Locate the cell with the specified text and output its (x, y) center coordinate. 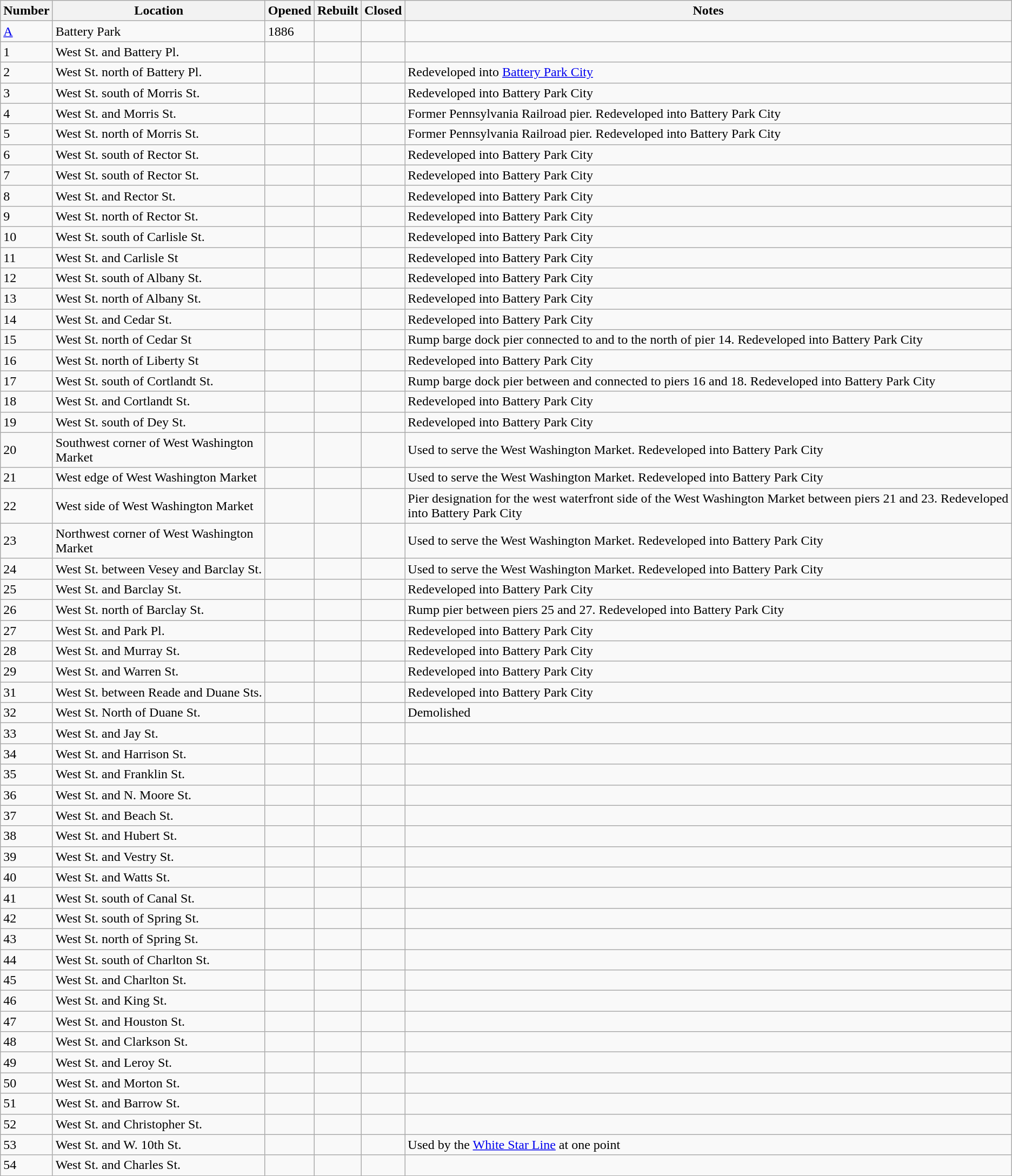
54 (26, 1165)
46 (26, 1001)
37 (26, 816)
West St. south of Charlton St. (159, 959)
Southwest corner of West Washington Market (159, 450)
11 (26, 258)
4 (26, 113)
West St. and Christopher St. (159, 1124)
27 (26, 631)
29 (26, 672)
48 (26, 1042)
West St. and Hubert St. (159, 836)
Opened (290, 11)
West St. and Charlton St. (159, 980)
6 (26, 155)
West St. and Warren St. (159, 672)
Rump barge dock pier connected to and to the north of pier 14. Redeveloped into Battery Park City (708, 340)
20 (26, 450)
West St. and Cedar St. (159, 319)
West St. and Charles St. (159, 1165)
19 (26, 422)
West St. south of Cortlandt St. (159, 381)
18 (26, 402)
2 (26, 72)
West St. north of Morris St. (159, 134)
16 (26, 360)
West St. and Carlisle St (159, 258)
West St. north of Liberty St (159, 360)
Location (159, 11)
12 (26, 278)
14 (26, 319)
17 (26, 381)
Demolished (708, 713)
West St. between Vesey and Barclay St. (159, 569)
West St. south of Morris St. (159, 93)
West St. and Rector St. (159, 196)
1886 (290, 31)
51 (26, 1104)
Number (26, 11)
53 (26, 1145)
28 (26, 651)
35 (26, 774)
44 (26, 959)
Used by the White Star Line at one point (708, 1145)
34 (26, 754)
West St. north of Spring St. (159, 939)
West St. and Murray St. (159, 651)
West St. and Barclay St. (159, 589)
Northwest corner of West Washington Market (159, 540)
40 (26, 877)
West St. and Jay St. (159, 733)
West St. between Reade and Duane Sts. (159, 692)
52 (26, 1124)
36 (26, 795)
West St. and Houston St. (159, 1021)
9 (26, 216)
21 (26, 478)
West St. north of Albany St. (159, 299)
West St. north of Rector St. (159, 216)
Notes (708, 11)
15 (26, 340)
Rebuilt (337, 11)
22 (26, 506)
West St. and Morris St. (159, 113)
Pier designation for the west waterfront side of the West Washington Market between piers 21 and 23. Redeveloped into Battery Park City (708, 506)
West St. south of Dey St. (159, 422)
West St. and Watts St. (159, 877)
8 (26, 196)
West St. and Morton St. (159, 1083)
24 (26, 569)
West St. and Beach St. (159, 816)
5 (26, 134)
West St. and Franklin St. (159, 774)
West St. and W. 10th St. (159, 1145)
3 (26, 93)
West St. and Cortlandt St. (159, 402)
A (26, 31)
West St. north of Barclay St. (159, 610)
West St. and Barrow St. (159, 1104)
13 (26, 299)
West St. and Clarkson St. (159, 1042)
39 (26, 857)
West St. and Leroy St. (159, 1063)
West St. and King St. (159, 1001)
42 (26, 918)
West St. and Vestry St. (159, 857)
West St. south of Spring St. (159, 918)
26 (26, 610)
West edge of West Washington Market (159, 478)
West St. and Harrison St. (159, 754)
West St. north of Battery Pl. (159, 72)
West St. and N. Moore St. (159, 795)
West St. south of Carlisle St. (159, 237)
32 (26, 713)
West St. south of Albany St. (159, 278)
West St. North of Duane St. (159, 713)
23 (26, 540)
West St. and Battery Pl. (159, 52)
49 (26, 1063)
38 (26, 836)
West St. south of Canal St. (159, 898)
25 (26, 589)
47 (26, 1021)
Battery Park (159, 31)
West side of West Washington Market (159, 506)
Rump pier between piers 25 and 27. Redeveloped into Battery Park City (708, 610)
31 (26, 692)
50 (26, 1083)
41 (26, 898)
43 (26, 939)
West St. north of Cedar St (159, 340)
10 (26, 237)
West St. and Park Pl. (159, 631)
Rump barge dock pier between and connected to piers 16 and 18. Redeveloped into Battery Park City (708, 381)
45 (26, 980)
Closed (383, 11)
1 (26, 52)
33 (26, 733)
7 (26, 175)
